Find where the given text appears and provide that cell's center as (x, y) coordinate. 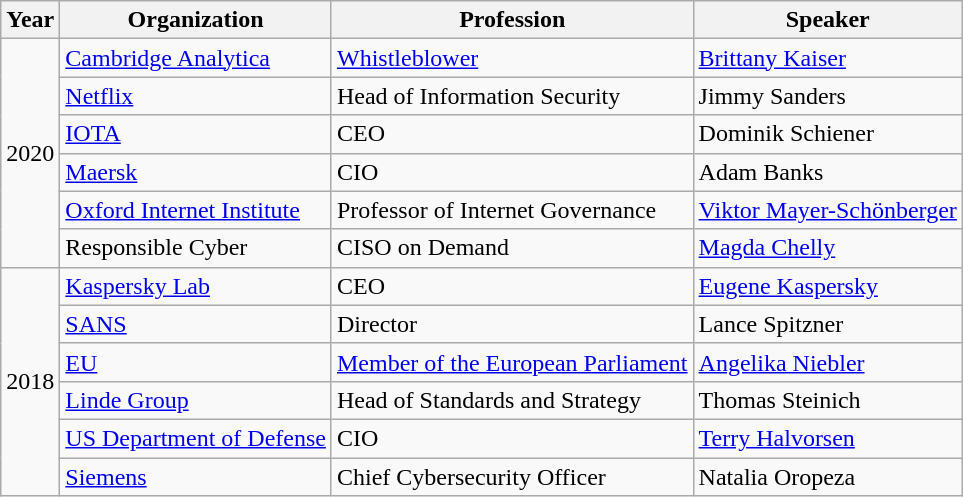
Netflix (196, 96)
Viktor Mayer-Schönberger (828, 210)
Angelika Niebler (828, 362)
Jimmy Sanders (828, 96)
Responsible Cyber (196, 248)
Adam Banks (828, 172)
Year (30, 20)
2020 (30, 153)
Eugene Kaspersky (828, 286)
Director (512, 324)
Siemens (196, 477)
Magda Chelly (828, 248)
Chief Cybersecurity Officer (512, 477)
Lance Spitzner (828, 324)
Terry Halvorsen (828, 438)
Natalia Oropeza (828, 477)
Cambridge Analytica (196, 58)
CISO on Demand (512, 248)
EU (196, 362)
Head of Standards and Strategy (512, 400)
Member of the European Parliament (512, 362)
2018 (30, 381)
Professor of Internet Governance (512, 210)
Speaker (828, 20)
Profession (512, 20)
Organization (196, 20)
Oxford Internet Institute (196, 210)
Brittany Kaiser (828, 58)
US Department of Defense (196, 438)
Kaspersky Lab (196, 286)
Whistleblower (512, 58)
Thomas Steinich (828, 400)
Head of Information Security (512, 96)
IOTA (196, 134)
Maersk (196, 172)
Dominik Schiener (828, 134)
SANS (196, 324)
Linde Group (196, 400)
